Locate the cell with the specified text and output its (X, Y) center coordinate. 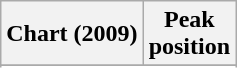
Peakposition (189, 34)
Chart (2009) (72, 34)
